For the text-containing cell, return its midpoint in (x, y) coordinate format. 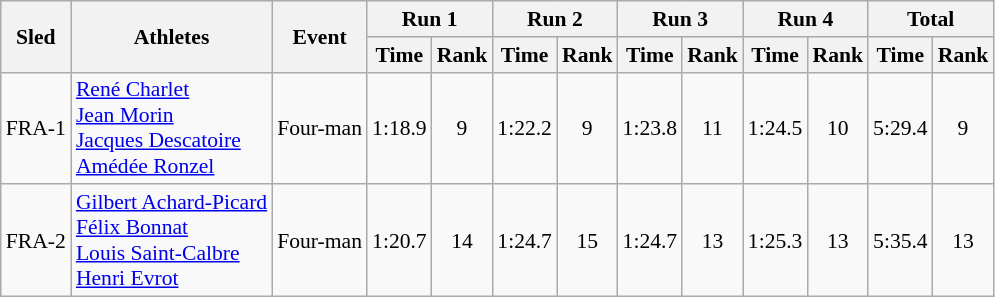
1:23.8 (650, 128)
René CharletJean MorinJacques DescatoireAmédée Ronzel (172, 128)
Run 4 (806, 19)
Athletes (172, 36)
1:22.2 (524, 128)
5:35.4 (900, 241)
Run 2 (554, 19)
Total (930, 19)
1:20.7 (400, 241)
FRA-1 (36, 128)
1:24.5 (776, 128)
FRA-2 (36, 241)
15 (588, 241)
Event (320, 36)
11 (712, 128)
1:25.3 (776, 241)
10 (838, 128)
Sled (36, 36)
Gilbert Achard-PicardFélix BonnatLouis Saint-CalbreHenri Evrot (172, 241)
Run 3 (680, 19)
5:29.4 (900, 128)
1:18.9 (400, 128)
Run 1 (430, 19)
14 (462, 241)
